Detect which cell encompasses the target text, then output its (X, Y) center coordinate. 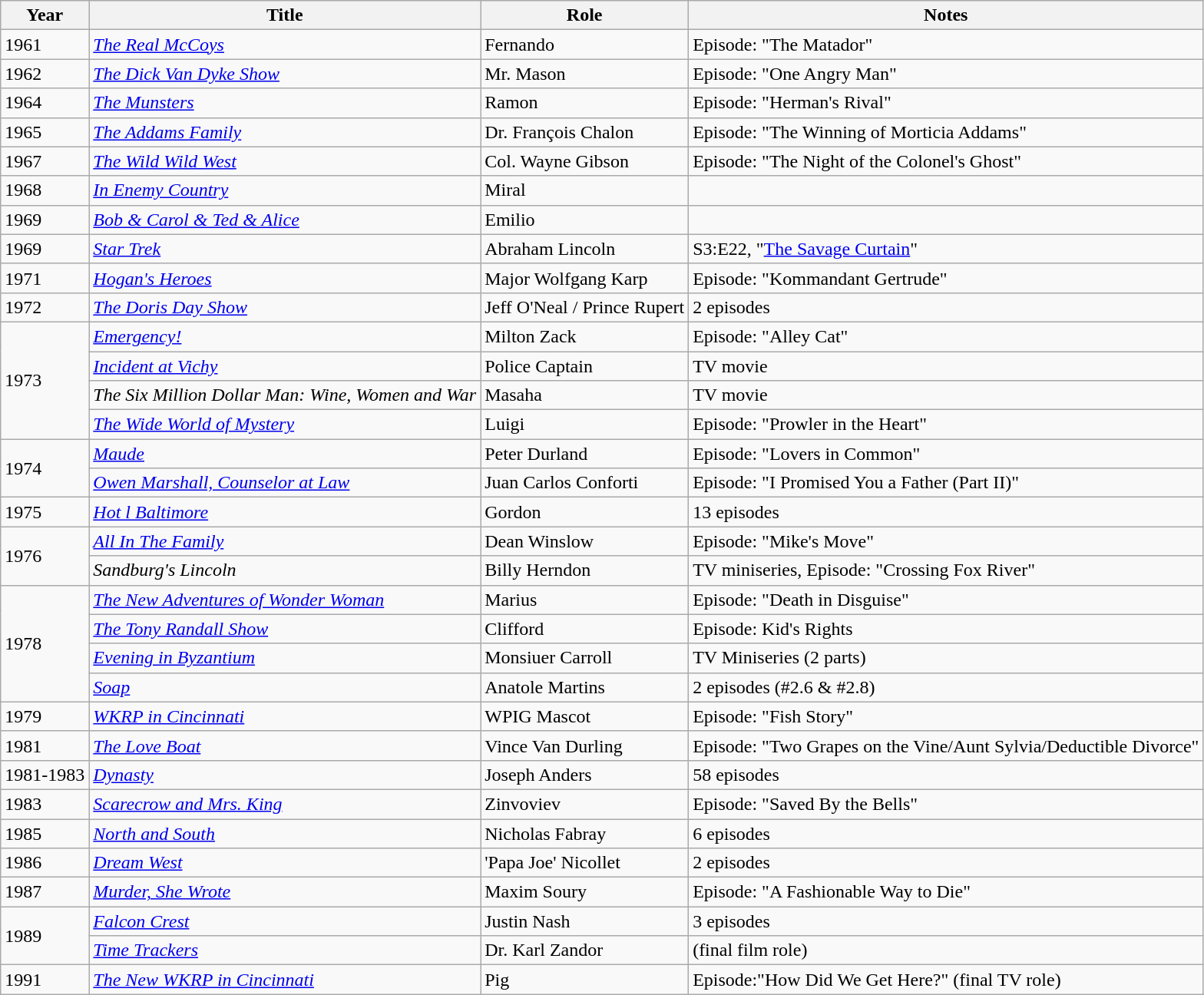
Sandburg's Lincoln (285, 570)
1979 (45, 716)
Marius (585, 600)
Miral (585, 190)
The Wide World of Mystery (285, 425)
The Tony Randall Show (285, 629)
Billy Herndon (585, 570)
Zinvoviev (585, 804)
Peter Durland (585, 454)
In Enemy Country (285, 190)
Episode:"How Did We Get Here?" (final TV role) (946, 980)
All In The Family (285, 541)
The Dick Van Dyke Show (285, 74)
1985 (45, 833)
1971 (45, 278)
Episode: "One Angry Man" (946, 74)
1978 (45, 643)
The Six Million Dollar Man: Wine, Women and War (285, 395)
Dream West (285, 863)
North and South (285, 833)
58 episodes (946, 775)
1961 (45, 45)
Murder, She Wrote (285, 892)
1989 (45, 936)
6 episodes (946, 833)
1962 (45, 74)
Justin Nash (585, 921)
Time Trackers (285, 950)
Hogan's Heroes (285, 278)
The Addams Family (285, 132)
1972 (45, 307)
Bob & Carol & Ted & Alice (285, 220)
Masaha (585, 395)
Dr. François Chalon (585, 132)
1983 (45, 804)
Episode: "The Winning of Morticia Addams" (946, 132)
Mr. Mason (585, 74)
1981 (45, 745)
The New WKRP in Cincinnati (285, 980)
Episode: "Lovers in Common" (946, 454)
'Papa Joe' Nicollet (585, 863)
Juan Carlos Conforti (585, 483)
Luigi (585, 425)
Hot l Baltimore (285, 512)
S3:E22, "The Savage Curtain" (946, 249)
TV miniseries, Episode: "Crossing Fox River" (946, 570)
The New Adventures of Wonder Woman (285, 600)
Emergency! (285, 336)
The Love Boat (285, 745)
Gordon (585, 512)
1964 (45, 103)
Episode: "Two Grapes on the Vine/Aunt Sylvia/Deductible Divorce" (946, 745)
Episode: "Saved By the Bells" (946, 804)
Role (585, 15)
Pig (585, 980)
Joseph Anders (585, 775)
Ramon (585, 103)
Star Trek (285, 249)
1973 (45, 380)
Maude (285, 454)
3 episodes (946, 921)
Episode: "Mike's Move" (946, 541)
1967 (45, 161)
Notes (946, 15)
TV Miniseries (2 parts) (946, 658)
Soap (285, 687)
The Munsters (285, 103)
Episode: "The Night of the Colonel's Ghost" (946, 161)
1968 (45, 190)
Dr. Karl Zandor (585, 950)
Clifford (585, 629)
1991 (45, 980)
Episode: "A Fashionable Way to Die" (946, 892)
Dean Winslow (585, 541)
Monsiuer Carroll (585, 658)
Vince Van Durling (585, 745)
Episode: "Kommandant Gertrude" (946, 278)
Episode: "Herman's Rival" (946, 103)
1974 (45, 468)
Anatole Martins (585, 687)
WKRP in Cincinnati (285, 716)
Episode: "Prowler in the Heart" (946, 425)
Dynasty (285, 775)
Evening in Byzantium (285, 658)
1987 (45, 892)
Incident at Vichy (285, 366)
1975 (45, 512)
Milton Zack (585, 336)
Episode: Kid's Rights (946, 629)
1986 (45, 863)
Col. Wayne Gibson (585, 161)
WPIG Mascot (585, 716)
Major Wolfgang Karp (585, 278)
Fernando (585, 45)
1976 (45, 556)
2 episodes (#2.6 & #2.8) (946, 687)
The Doris Day Show (285, 307)
Emilio (585, 220)
Year (45, 15)
Episode: "Death in Disguise" (946, 600)
Episode: "Fish Story" (946, 716)
Owen Marshall, Counselor at Law (285, 483)
The Real McCoys (285, 45)
The Wild Wild West (285, 161)
Police Captain (585, 366)
1981-1983 (45, 775)
Episode: "The Matador" (946, 45)
Episode: "Alley Cat" (946, 336)
Nicholas Fabray (585, 833)
(final film role) (946, 950)
Jeff O'Neal / Prince Rupert (585, 307)
Title (285, 15)
Scarecrow and Mrs. King (285, 804)
1965 (45, 132)
Episode: "I Promised You a Father (Part II)" (946, 483)
Falcon Crest (285, 921)
13 episodes (946, 512)
Maxim Soury (585, 892)
Abraham Lincoln (585, 249)
